Identify which cell holds the provided text, then report its [x, y] central coordinate. 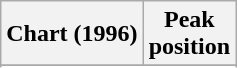
Peakposition [189, 34]
Chart (1996) [72, 34]
